Provide the [x, y] coordinate of the cell's center where the given text is located.  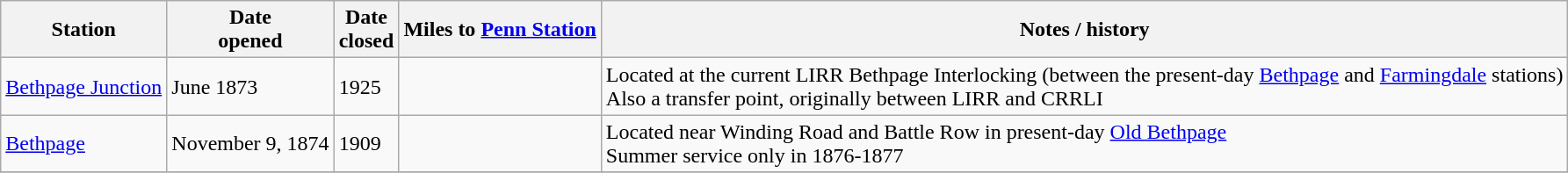
Dateclosed [366, 30]
Miles to Penn Station [500, 30]
November 9, 1874 [250, 144]
1925 [366, 86]
Notes / history [1084, 30]
Station [84, 30]
Bethpage Junction [84, 86]
June 1873 [250, 86]
Located near Winding Road and Battle Row in present-day Old BethpageSummer service only in 1876-1877 [1084, 144]
Bethpage [84, 144]
1909 [366, 144]
Dateopened [250, 30]
